Extract the [X, Y] coordinate from the center of the cell holding the provided text.  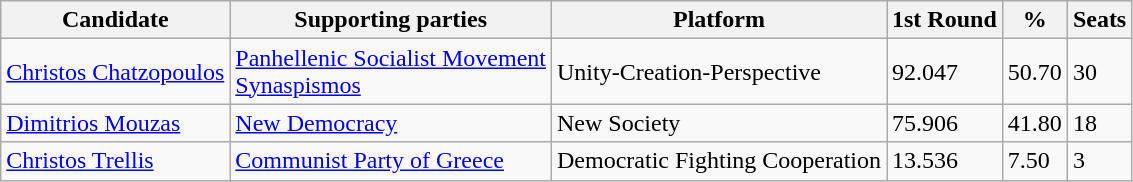
% [1034, 20]
1st Round [944, 20]
3 [1099, 161]
50.70 [1034, 72]
Platform [720, 20]
Panhellenic Socialist Movement Synaspismos [391, 72]
13.536 [944, 161]
Christos Trellis [116, 161]
Candidate [116, 20]
18 [1099, 123]
Unity-Creation-Perspective [720, 72]
Supporting parties [391, 20]
75.906 [944, 123]
Christos Chatzopoulos [116, 72]
Communist Party of Greece [391, 161]
Seats [1099, 20]
New Society [720, 123]
30 [1099, 72]
41.80 [1034, 123]
New Democracy [391, 123]
7.50 [1034, 161]
Democratic Fighting Cooperation [720, 161]
92.047 [944, 72]
Dimitrios Mouzas [116, 123]
